Capture the cell that displays the provided text and extract its [X, Y] central coordinate. 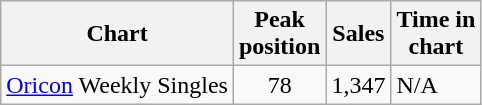
Time inchart [436, 34]
Sales [358, 34]
Peakposition [279, 34]
N/A [436, 85]
1,347 [358, 85]
78 [279, 85]
Oricon Weekly Singles [118, 85]
Chart [118, 34]
